Pinpoint the cell where the given text exists, returning its (X, Y) midpoint coordinate. 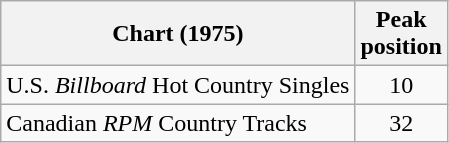
Chart (1975) (178, 34)
32 (401, 123)
Peakposition (401, 34)
U.S. Billboard Hot Country Singles (178, 85)
Canadian RPM Country Tracks (178, 123)
10 (401, 85)
